Pinpoint the cell where the given text exists, returning its (x, y) midpoint coordinate. 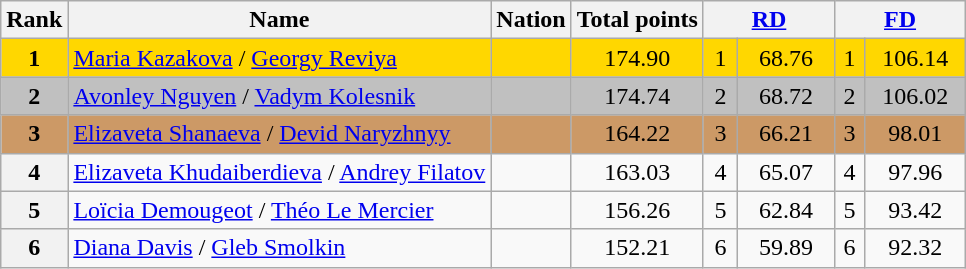
92.32 (916, 248)
62.84 (786, 210)
Rank (34, 20)
Elizaveta Shanaeva / Devid Naryzhnyy (280, 134)
Total points (637, 20)
Maria Kazakova / Georgy Reviya (280, 58)
Avonley Nguyen / Vadym Kolesnik (280, 96)
93.42 (916, 210)
174.90 (637, 58)
FD (900, 20)
68.76 (786, 58)
65.07 (786, 172)
59.89 (786, 248)
66.21 (786, 134)
98.01 (916, 134)
106.14 (916, 58)
Diana Davis / Gleb Smolkin (280, 248)
68.72 (786, 96)
RD (768, 20)
163.03 (637, 172)
97.96 (916, 172)
106.02 (916, 96)
152.21 (637, 248)
Elizaveta Khudaiberdieva / Andrey Filatov (280, 172)
Nation (531, 20)
174.74 (637, 96)
Loïcia Demougeot / Théo Le Mercier (280, 210)
156.26 (637, 210)
164.22 (637, 134)
Name (280, 20)
